Extract the [x, y] coordinate from the center of the cell holding the provided text.  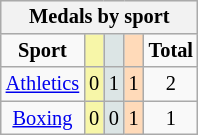
Total [171, 51]
Athletics [42, 84]
Medals by sport [100, 17]
Boxing [42, 118]
Sport [42, 51]
2 [171, 84]
